Output the [X, Y] coordinate of the center of the cell containing the given text.  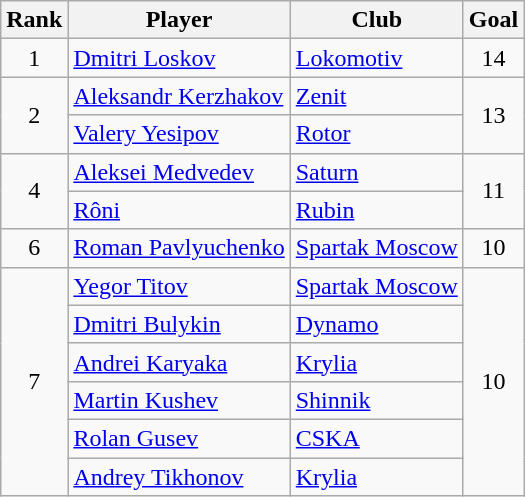
4 [34, 191]
Club [376, 20]
Andrei Karyaka [179, 362]
Dmitri Bulykin [179, 324]
Saturn [376, 172]
Shinnik [376, 400]
6 [34, 248]
Lokomotiv [376, 58]
Aleksandr Kerzhakov [179, 96]
CSKA [376, 438]
Yegor Titov [179, 286]
Roman Pavlyuchenko [179, 248]
Rank [34, 20]
11 [493, 191]
Rolan Gusev [179, 438]
Zenit [376, 96]
Valery Yesipov [179, 134]
13 [493, 115]
Rotor [376, 134]
7 [34, 381]
1 [34, 58]
Dmitri Loskov [179, 58]
Martin Kushev [179, 400]
2 [34, 115]
Andrey Tikhonov [179, 477]
Rôni [179, 210]
Rubin [376, 210]
Goal [493, 20]
Player [179, 20]
Aleksei Medvedev [179, 172]
Dynamo [376, 324]
14 [493, 58]
